Determine the [X, Y] coordinate at the center of the cell enclosing the given text.  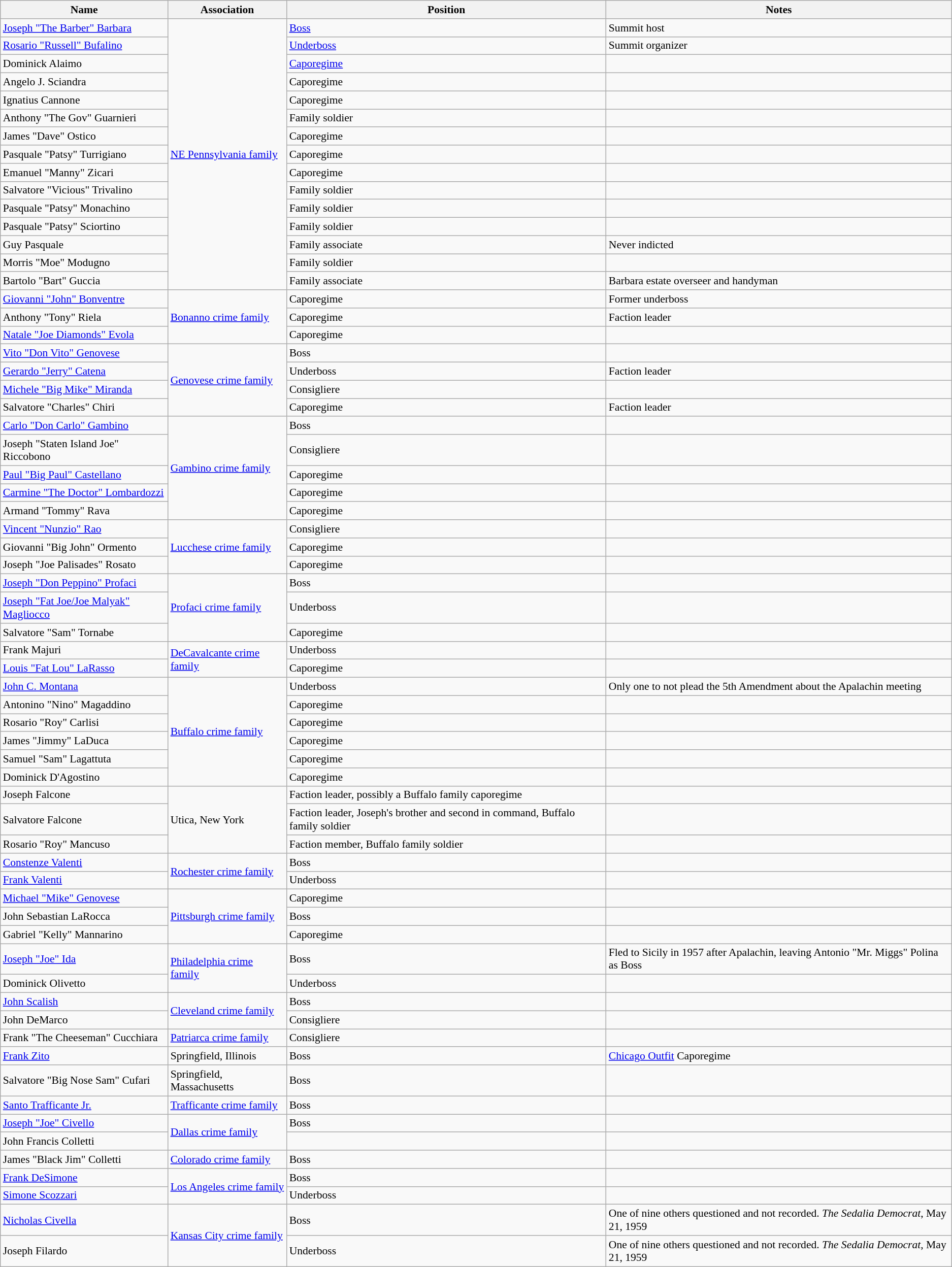
Joseph "Don Peppino" Profaci [84, 583]
Genovese crime family [227, 380]
Springfield, Illinois [227, 1056]
Only one to not plead the 5th Amendment about the Apalachin meeting [779, 687]
Summit host [779, 28]
Pittsburgh crime family [227, 917]
Frank "The Cheeseman" Cucchiara [84, 1038]
Salvatore Falcone [84, 819]
Profaci crime family [227, 608]
Salvatore "Sam" Tornabe [84, 632]
Joseph "The Barber" Barbara [84, 28]
Carmine "The Doctor" Lombardozzi [84, 493]
Los Angeles crime family [227, 1187]
Frank Zito [84, 1056]
Simone Scozzari [84, 1195]
NE Pennsylvania family [227, 154]
Never indicted [779, 245]
Frank Valenti [84, 880]
Rochester crime family [227, 871]
Name [84, 10]
Notes [779, 10]
Anthony "Tony" Riela [84, 317]
John DeMarco [84, 1020]
Michael "Mike" Genovese [84, 898]
Natale "Joe Diamonds" Evola [84, 335]
Cleveland crime family [227, 1011]
Antonino "Nino" Magaddino [84, 705]
Dominick Alaimo [84, 64]
Joseph Filardo [84, 1251]
Barbara estate overseer and handyman [779, 281]
Giovanni "Big John" Ormento [84, 547]
Rosario "Russell" Bufalino [84, 46]
Armand "Tommy" Rava [84, 511]
Trafficante crime family [227, 1105]
Summit organizer [779, 46]
John Francis Colletti [84, 1142]
Vincent "Nunzio" Rao [84, 529]
Joseph "Staten Island Joe" Riccobono [84, 450]
Joseph "Joe Palisades" Rosato [84, 565]
Santo Trafficante Jr. [84, 1105]
Paul "Big Paul" Castellano [84, 475]
Michele "Big Mike" Miranda [84, 389]
Rosario "Roy" Mancuso [84, 844]
Emanuel "Manny" Zicari [84, 173]
Kansas City crime family [227, 1236]
Springfield, Massachusetts [227, 1080]
Guy Pasquale [84, 245]
Faction leader, possibly a Buffalo family caporegime [447, 795]
DeCavalcante crime family [227, 659]
Buffalo crime family [227, 732]
Colorado crime family [227, 1159]
Philadelphia crime family [227, 969]
Gabriel "Kelly" Mannarino [84, 935]
Anthony "The Gov" Guarnieri [84, 118]
Frank Majuri [84, 650]
Constenze Valenti [84, 862]
Frank DeSimone [84, 1178]
John C. Montana [84, 687]
Ignatius Cannone [84, 100]
Position [447, 10]
Lucchese crime family [227, 547]
James "Jimmy" LaDuca [84, 741]
Louis "Fat Lou" LaRasso [84, 669]
Joseph "Joe" Ida [84, 959]
Pasquale "Patsy" Sciortino [84, 227]
John Scalish [84, 1002]
Nicholas Civella [84, 1220]
Association [227, 10]
Rosario "Roy" Carlisi [84, 723]
Joseph Falcone [84, 795]
Faction member, Buffalo family soldier [447, 844]
John Sebastian LaRocca [84, 917]
Joseph "Joe" Civello [84, 1123]
Giovanni "John" Bonventre [84, 299]
Dominick D'Agostino [84, 777]
Samuel "Sam" Lagattuta [84, 759]
Patriarca crime family [227, 1038]
Former underboss [779, 299]
Bonanno crime family [227, 317]
Salvatore "Big Nose Sam" Cufari [84, 1080]
Carlo "Don Carlo" Gambino [84, 426]
Morris "Moe" Modugno [84, 263]
Angelo J. Sciandra [84, 82]
Chicago Outfit Caporegime [779, 1056]
Gambino crime family [227, 469]
Gerardo "Jerry" Catena [84, 372]
James "Dave" Ostico [84, 137]
Salvatore "Vicious" Trivalino [84, 190]
Dallas crime family [227, 1132]
Pasquale "Patsy" Turrigiano [84, 154]
Fled to Sicily in 1957 after Apalachin, leaving Antonio "Mr. Miggs" Polina as Boss [779, 959]
James "Black Jim" Colletti [84, 1159]
Joseph "Fat Joe/Joe Malyak" Magliocco [84, 608]
Faction leader, Joseph's brother and second in command, Buffalo family soldier [447, 819]
Utica, New York [227, 819]
Vito "Don Vito" Genovese [84, 353]
Salvatore "Charles" Chiri [84, 408]
Pasquale "Patsy" Monachino [84, 209]
Bartolo "Bart" Guccia [84, 281]
Dominick Olivetto [84, 984]
